Return the [X, Y] coordinate for the center point of the cell that contains the specified text.  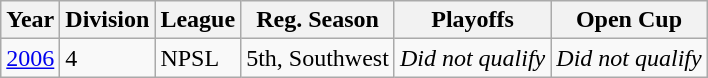
Division [108, 20]
Playoffs [472, 20]
NPSL [198, 58]
4 [108, 58]
Reg. Season [318, 20]
League [198, 20]
2006 [30, 58]
Year [30, 20]
Open Cup [629, 20]
5th, Southwest [318, 58]
